Search for the cell housing the specified text and yield its (X, Y) center coordinate. 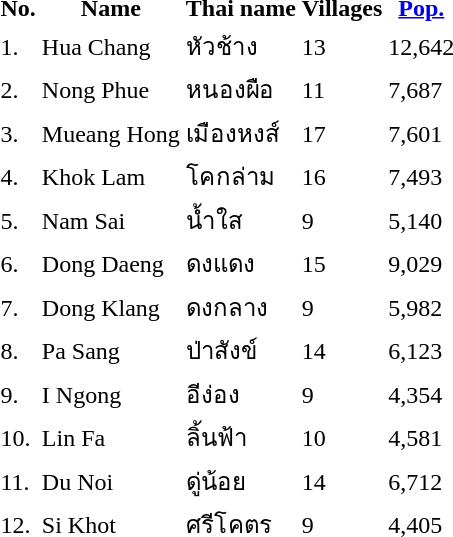
Nam Sai (110, 220)
ป่าสังข์ (240, 350)
ลิ้นฟ้า (240, 438)
Du Noi (110, 481)
Pa Sang (110, 350)
โคกล่าม (240, 176)
Mueang Hong (110, 133)
I Ngong (110, 394)
15 (342, 264)
17 (342, 133)
Lin Fa (110, 438)
Hua Chang (110, 46)
10 (342, 438)
เมืองหงส์ (240, 133)
ดู่น้อย (240, 481)
ดงกลาง (240, 307)
11 (342, 90)
13 (342, 46)
น้ำใส (240, 220)
Dong Daeng (110, 264)
หนองผือ (240, 90)
อีง่อง (240, 394)
Khok Lam (110, 176)
Nong Phue (110, 90)
16 (342, 176)
ดงแดง (240, 264)
หัวช้าง (240, 46)
Dong Klang (110, 307)
